Detect which cell encompasses the target text, then output its [x, y] center coordinate. 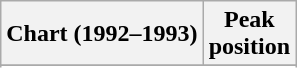
Chart (1992–1993) [102, 34]
Peakposition [249, 34]
